Extract the (x, y) coordinate from the center of the cell holding the provided text.  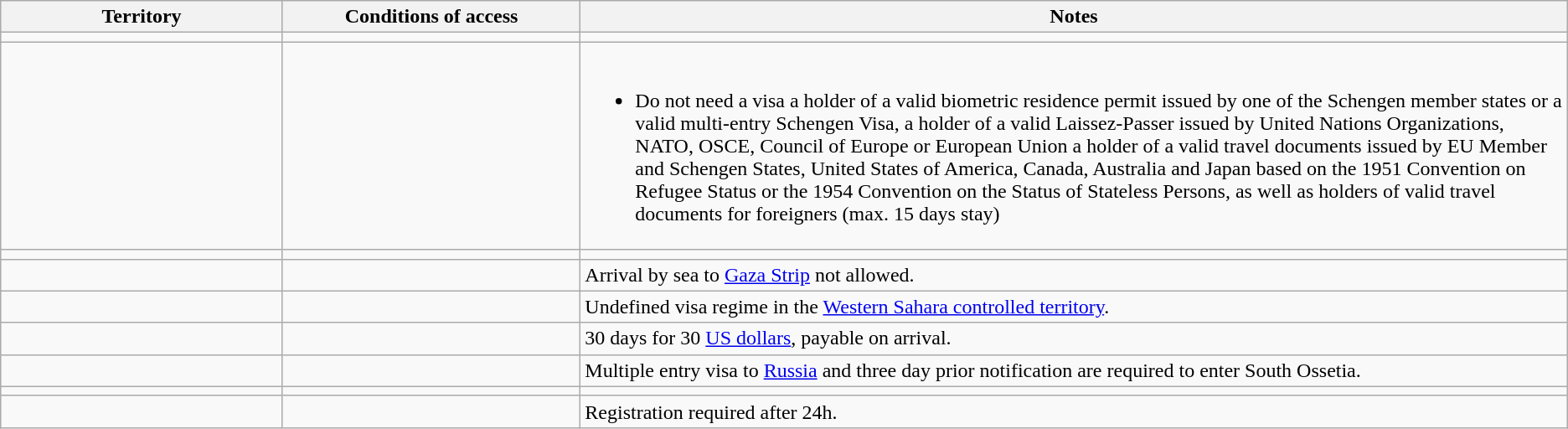
Multiple entry visa to Russia and three day prior notification are required to enter South Ossetia. (1074, 370)
30 days for 30 US dollars, payable on arrival. (1074, 339)
Undefined visa regime in the Western Sahara controlled territory. (1074, 307)
Conditions of access (431, 17)
Notes (1074, 17)
Registration required after 24h. (1074, 411)
Arrival by sea to Gaza Strip not allowed. (1074, 275)
Territory (142, 17)
